Output the [X, Y] coordinate of the center of the cell containing the given text.  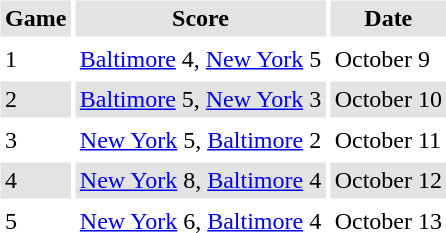
Baltimore 5, New York 3 [200, 100]
Score [200, 18]
Date [388, 18]
October 10 [388, 100]
4 [35, 180]
2 [35, 100]
1 [35, 59]
New York 5, Baltimore 2 [200, 140]
Game [35, 18]
Baltimore 4, New York 5 [200, 59]
3 [35, 140]
October 12 [388, 180]
October 11 [388, 140]
New York 8, Baltimore 4 [200, 180]
October 9 [388, 59]
